Output the [x, y] coordinate of the center of the cell containing the given text.  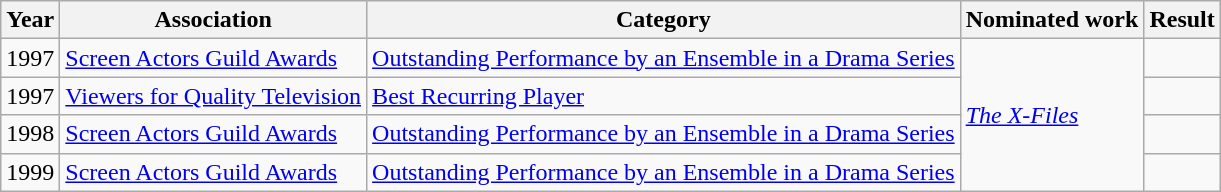
Category [664, 20]
Result [1182, 20]
Association [214, 20]
The X-Files [1052, 115]
1998 [30, 134]
Viewers for Quality Television [214, 96]
Nominated work [1052, 20]
Year [30, 20]
1999 [30, 172]
Best Recurring Player [664, 96]
